Pinpoint the cell where the given text exists, returning its [x, y] midpoint coordinate. 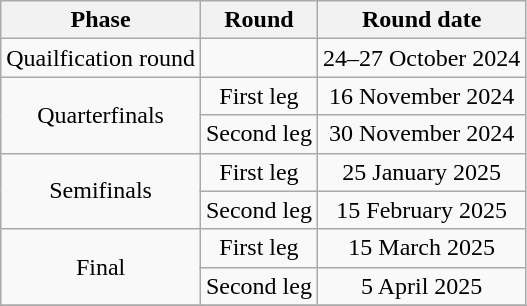
25 January 2025 [421, 172]
Phase [101, 20]
Final [101, 267]
15 March 2025 [421, 248]
16 November 2024 [421, 96]
30 November 2024 [421, 134]
Semifinals [101, 191]
15 February 2025 [421, 210]
24–27 October 2024 [421, 58]
Round date [421, 20]
Round [258, 20]
Quarterfinals [101, 115]
5 April 2025 [421, 286]
Quailfication round [101, 58]
